Return (X, Y) of the center of cell containing provided text 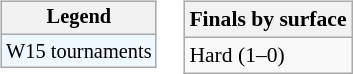
Hard (1–0) (268, 55)
Legend (78, 18)
Finals by surface (268, 20)
W15 tournaments (78, 51)
